Capture the cell that displays the provided text and extract its [X, Y] central coordinate. 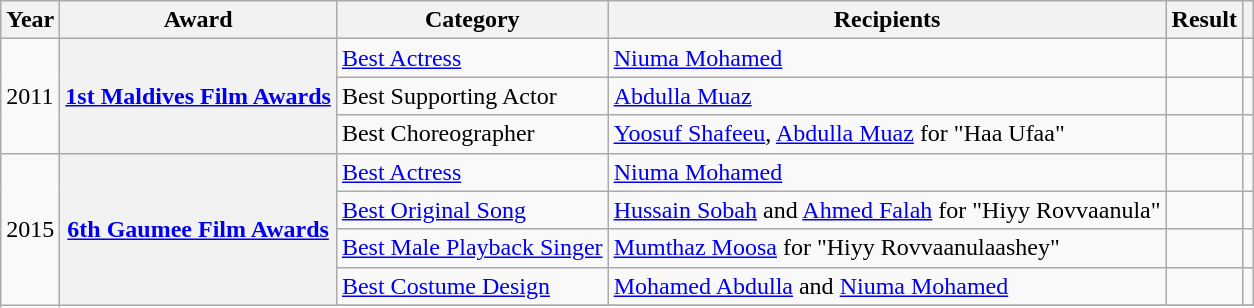
Award [198, 20]
Hussain Sobah and Ahmed Falah for "Hiyy Rovvaanula" [887, 210]
2011 [30, 96]
Mumthaz Moosa for "Hiyy Rovvaanulaashey" [887, 248]
Best Costume Design [472, 286]
Yoosuf Shafeeu, Abdulla Muaz for "Haa Ufaa" [887, 134]
Best Male Playback Singer [472, 248]
Best Choreographer [472, 134]
Category [472, 20]
6th Gaumee Film Awards [198, 229]
2015 [30, 229]
Recipients [887, 20]
Abdulla Muaz [887, 96]
Year [30, 20]
Mohamed Abdulla and Niuma Mohamed [887, 286]
Result [1204, 20]
1st Maldives Film Awards [198, 96]
Best Original Song [472, 210]
Best Supporting Actor [472, 96]
